Extract the [X, Y] coordinate from the center of the cell holding the provided text.  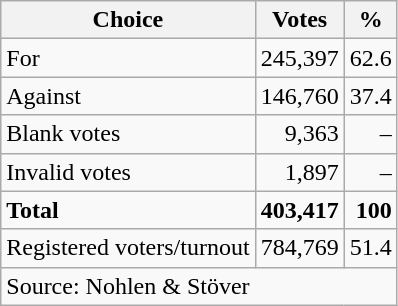
Votes [300, 20]
For [128, 58]
1,897 [300, 172]
% [370, 20]
403,417 [300, 210]
9,363 [300, 134]
Against [128, 96]
146,760 [300, 96]
62.6 [370, 58]
Choice [128, 20]
Registered voters/turnout [128, 248]
784,769 [300, 248]
37.4 [370, 96]
245,397 [300, 58]
Blank votes [128, 134]
Source: Nohlen & Stöver [199, 286]
Invalid votes [128, 172]
Total [128, 210]
100 [370, 210]
51.4 [370, 248]
